Scan for the cell matching the given text and deliver its [x, y] coordinate at center. 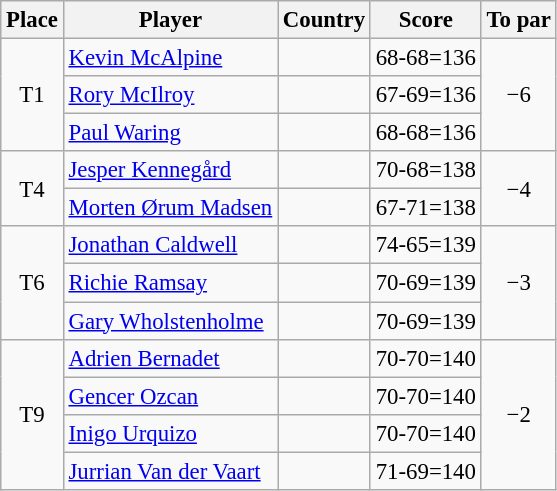
71-69=140 [426, 471]
T9 [32, 414]
Score [426, 20]
Jonathan Caldwell [170, 245]
−4 [518, 188]
Player [170, 20]
Jesper Kennegård [170, 170]
Gary Wholstenholme [170, 321]
74-65=139 [426, 245]
Jurrian Van der Vaart [170, 471]
Morten Ørum Madsen [170, 208]
Rory McIlroy [170, 95]
Place [32, 20]
Paul Waring [170, 133]
Gencer Ozcan [170, 396]
Country [324, 20]
T6 [32, 282]
−2 [518, 414]
−6 [518, 96]
67-69=136 [426, 95]
70-68=138 [426, 170]
T4 [32, 188]
−3 [518, 282]
To par [518, 20]
Kevin McAlpine [170, 58]
T1 [32, 96]
67-71=138 [426, 208]
Adrien Bernadet [170, 358]
Richie Ramsay [170, 283]
Inigo Urquizo [170, 433]
